Scan for the cell matching the given text and deliver its (X, Y) coordinate at center. 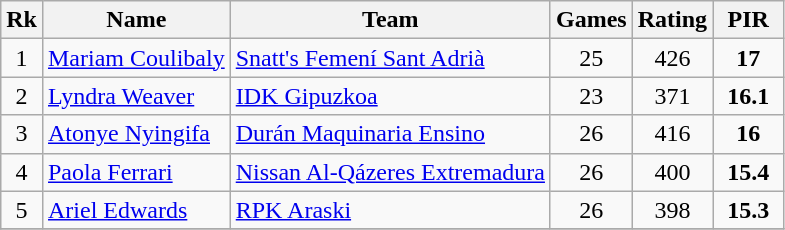
3 (22, 134)
4 (22, 172)
Rk (22, 20)
Rating (672, 20)
Mariam Coulibaly (136, 58)
Team (390, 20)
Ariel Edwards (136, 210)
IDK Gipuzkoa (390, 96)
2 (22, 96)
Snatt's Femení Sant Adrià (390, 58)
23 (591, 96)
15.3 (748, 210)
16.1 (748, 96)
416 (672, 134)
Durán Maquinaria Ensino (390, 134)
398 (672, 210)
371 (672, 96)
Lyndra Weaver (136, 96)
1 (22, 58)
Atonye Nyingifa (136, 134)
17 (748, 58)
Nissan Al-Qázeres Extremadura (390, 172)
400 (672, 172)
5 (22, 210)
16 (748, 134)
RPK Araski (390, 210)
25 (591, 58)
Games (591, 20)
Paola Ferrari (136, 172)
15.4 (748, 172)
PIR (748, 20)
Name (136, 20)
426 (672, 58)
